From the cell containing the given text, extract its center point as (X, Y) coordinate. 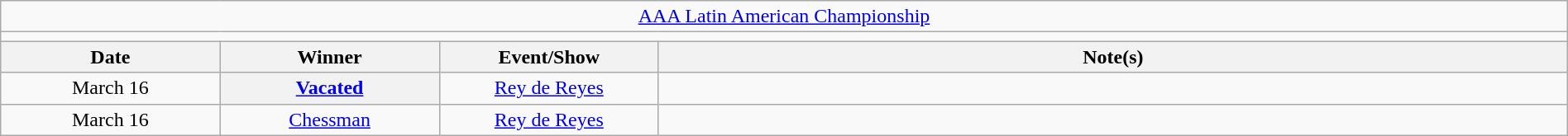
Note(s) (1113, 57)
AAA Latin American Championship (784, 16)
Chessman (329, 120)
Event/Show (549, 57)
Vacated (329, 88)
Date (111, 57)
Winner (329, 57)
